Extract the (X, Y) coordinate from the center of the cell holding the provided text.  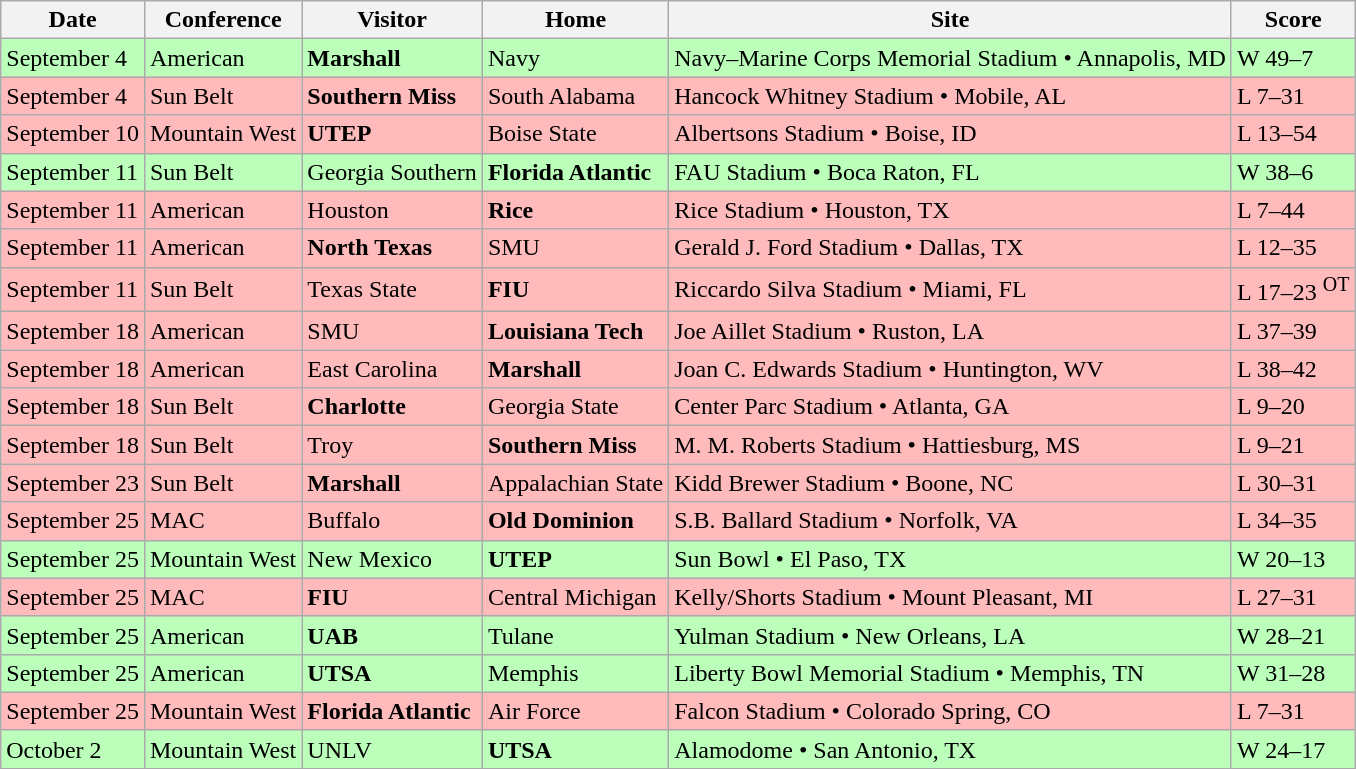
Hancock Whitney Stadium • Mobile, AL (950, 96)
Texas State (392, 290)
Navy (575, 58)
Conference (222, 20)
L 17–23 OT (1293, 290)
L 9–21 (1293, 445)
East Carolina (392, 369)
Score (1293, 20)
Georgia State (575, 407)
Liberty Bowl Memorial Stadium • Memphis, TN (950, 673)
September 23 (73, 483)
Sun Bowl • El Paso, TX (950, 559)
Visitor (392, 20)
Yulman Stadium • New Orleans, LA (950, 635)
L 13–54 (1293, 134)
L 12–35 (1293, 248)
October 2 (73, 749)
L 37–39 (1293, 331)
UNLV (392, 749)
Falcon Stadium • Colorado Spring, CO (950, 711)
Boise State (575, 134)
Houston (392, 210)
Louisiana Tech (575, 331)
Central Michigan (575, 597)
Air Force (575, 711)
South Alabama (575, 96)
Old Dominion (575, 521)
Joe Aillet Stadium • Ruston, LA (950, 331)
W 31–28 (1293, 673)
Center Parc Stadium • Atlanta, GA (950, 407)
L 7–44 (1293, 210)
Rice Stadium • Houston, TX (950, 210)
W 24–17 (1293, 749)
S.B. Ballard Stadium • Norfolk, VA (950, 521)
Date (73, 20)
September 10 (73, 134)
Riccardo Silva Stadium • Miami, FL (950, 290)
Navy–Marine Corps Memorial Stadium • Annapolis, MD (950, 58)
Albertsons Stadium • Boise, ID (950, 134)
North Texas (392, 248)
Troy (392, 445)
Site (950, 20)
Home (575, 20)
Memphis (575, 673)
L 34–35 (1293, 521)
L 38–42 (1293, 369)
Appalachian State (575, 483)
L 27–31 (1293, 597)
W 38–6 (1293, 172)
Joan C. Edwards Stadium • Huntington, WV (950, 369)
L 9–20 (1293, 407)
Charlotte (392, 407)
Kidd Brewer Stadium • Boone, NC (950, 483)
Buffalo (392, 521)
W 28–21 (1293, 635)
L 30–31 (1293, 483)
W 49–7 (1293, 58)
W 20–13 (1293, 559)
Tulane (575, 635)
FAU Stadium • Boca Raton, FL (950, 172)
Georgia Southern (392, 172)
UAB (392, 635)
Alamodome • San Antonio, TX (950, 749)
Gerald J. Ford Stadium • Dallas, TX (950, 248)
New Mexico (392, 559)
M. M. Roberts Stadium • Hattiesburg, MS (950, 445)
Rice (575, 210)
Kelly/Shorts Stadium • Mount Pleasant, MI (950, 597)
